Capture the cell that displays the provided text and extract its (X, Y) central coordinate. 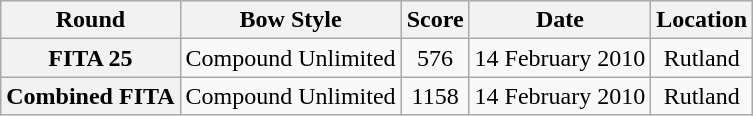
Date (560, 20)
Round (90, 20)
Bow Style (290, 20)
FITA 25 (90, 58)
Location (702, 20)
576 (435, 58)
1158 (435, 96)
Score (435, 20)
Combined FITA (90, 96)
